Find where the given text appears and provide that cell's center as (x, y) coordinate. 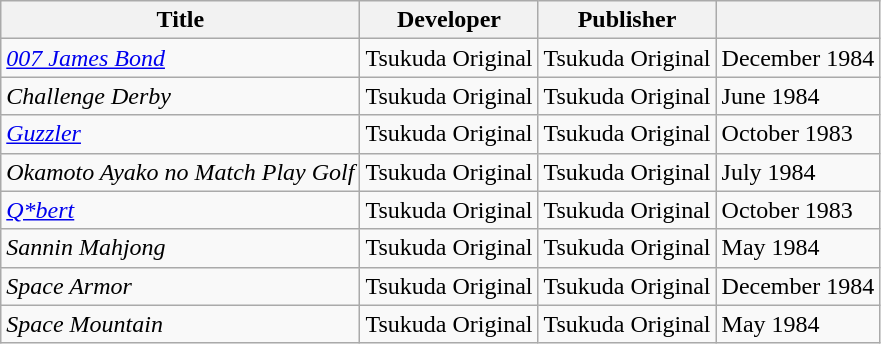
Space Mountain (180, 324)
Q*bert (180, 210)
Challenge Derby (180, 96)
Sannin Mahjong (180, 248)
Publisher (627, 20)
Developer (449, 20)
June 1984 (798, 96)
July 1984 (798, 172)
Guzzler (180, 134)
Okamoto Ayako no Match Play Golf (180, 172)
007 James Bond (180, 58)
Title (180, 20)
Space Armor (180, 286)
